Find where the given text appears and provide that cell's center as (x, y) coordinate. 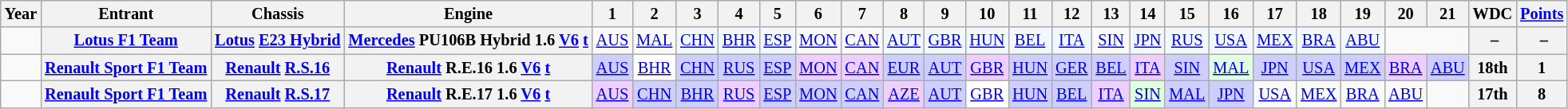
21 (1448, 14)
16 (1231, 14)
12 (1071, 14)
Year (21, 14)
4 (739, 14)
3 (698, 14)
Renault R.E.16 1.6 V6 t (468, 68)
18 (1319, 14)
EUR (904, 68)
18th (1493, 68)
Points (1542, 14)
14 (1148, 14)
9 (945, 14)
Lotus F1 Team (126, 41)
13 (1111, 14)
Renault R.S.16 (278, 68)
6 (818, 14)
17 (1274, 14)
Renault R.E.17 1.6 V6 t (468, 94)
WDC (1493, 14)
7 (862, 14)
AZE (904, 94)
Mercedes PU106B Hybrid 1.6 V6 t (468, 41)
10 (987, 14)
Entrant (126, 14)
GER (1071, 68)
2 (655, 14)
Engine (468, 14)
15 (1186, 14)
5 (778, 14)
Chassis (278, 14)
20 (1405, 14)
17th (1493, 94)
Lotus E23 Hybrid (278, 41)
19 (1362, 14)
11 (1030, 14)
Renault R.S.17 (278, 94)
